Output the [x, y] coordinate of the center of the cell containing the given text.  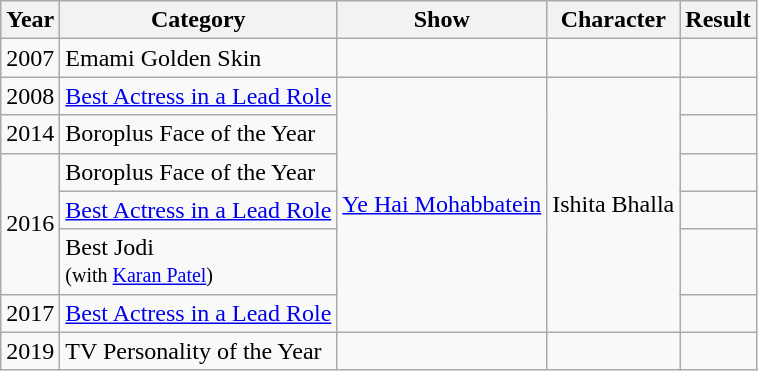
2007 [30, 58]
2008 [30, 96]
Year [30, 20]
2019 [30, 351]
Show [442, 20]
2014 [30, 134]
Ishita Bhalla [614, 204]
2016 [30, 224]
Emami Golden Skin [198, 58]
Result [718, 20]
Character [614, 20]
Best Jodi(with Karan Patel) [198, 262]
TV Personality of the Year [198, 351]
Category [198, 20]
Ye Hai Mohabbatein [442, 204]
2017 [30, 313]
